Search for the cell housing the specified text and yield its [X, Y] center coordinate. 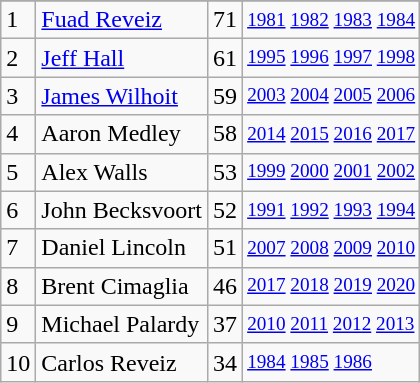
2014 2015 2016 2017 [332, 134]
9 [18, 324]
2017 2018 2019 2020 [332, 286]
6 [18, 210]
53 [226, 172]
61 [226, 58]
1995 1996 1997 1998 [332, 58]
1981 1982 1983 1984 [332, 20]
1999 2000 2001 2002 [332, 172]
52 [226, 210]
37 [226, 324]
Jeff Hall [122, 58]
John Becksvoort [122, 210]
Daniel Lincoln [122, 248]
58 [226, 134]
2007 2008 2009 2010 [332, 248]
46 [226, 286]
34 [226, 362]
Carlos Reveiz [122, 362]
1 [18, 20]
5 [18, 172]
Brent Cimaglia [122, 286]
8 [18, 286]
James Wilhoit [122, 96]
7 [18, 248]
4 [18, 134]
2010 2011 2012 2013 [332, 324]
2003 2004 2005 2006 [332, 96]
1991 1992 1993 1994 [332, 210]
10 [18, 362]
Alex Walls [122, 172]
Aaron Medley [122, 134]
2 [18, 58]
Fuad Reveiz [122, 20]
Michael Palardy [122, 324]
3 [18, 96]
1984 1985 1986 [332, 362]
51 [226, 248]
59 [226, 96]
71 [226, 20]
